Extract the [X, Y] coordinate from the center of the cell holding the provided text.  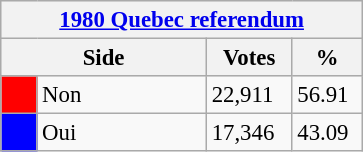
Non [122, 95]
Oui [122, 133]
% [328, 58]
22,911 [249, 95]
Votes [249, 58]
17,346 [249, 133]
56.91 [328, 95]
Side [104, 58]
43.09 [328, 133]
1980 Quebec referendum [182, 20]
